Extract the [x, y] coordinate from the center of the cell holding the provided text.  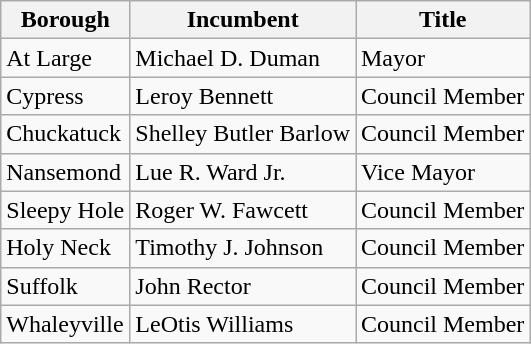
Vice Mayor [443, 172]
Title [443, 20]
Holy Neck [66, 248]
Shelley Butler Barlow [243, 134]
Incumbent [243, 20]
LeOtis Williams [243, 324]
Nansemond [66, 172]
Leroy Bennett [243, 96]
Borough [66, 20]
Lue R. Ward Jr. [243, 172]
Cypress [66, 96]
At Large [66, 58]
Sleepy Hole [66, 210]
Timothy J. Johnson [243, 248]
Chuckatuck [66, 134]
Whaleyville [66, 324]
Suffolk [66, 286]
Roger W. Fawcett [243, 210]
Mayor [443, 58]
Michael D. Duman [243, 58]
John Rector [243, 286]
